Provide the (x, y) coordinate of the cell's center where the given text is located.  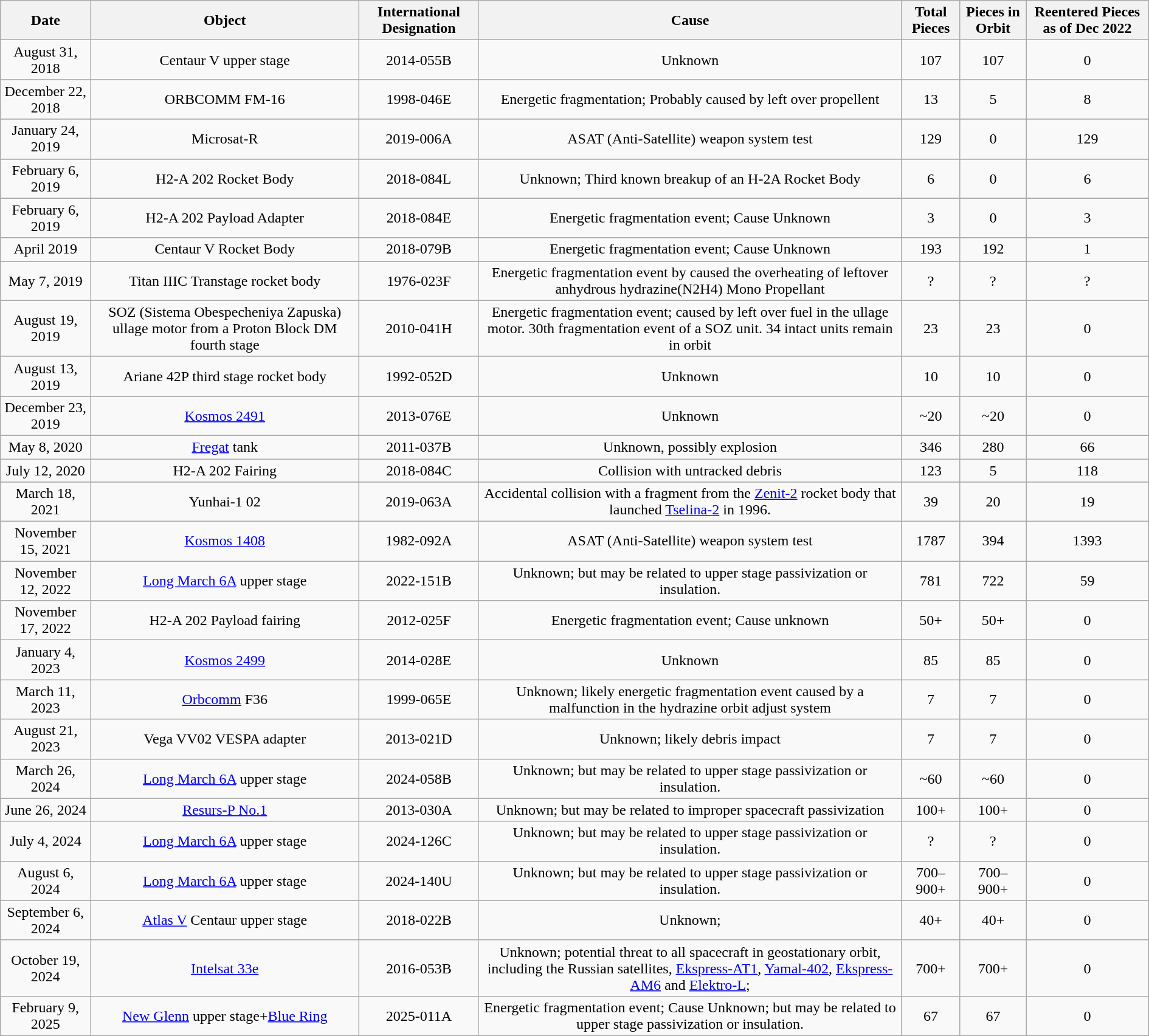
New Glenn upper stage+Blue Ring (225, 1015)
2018-084E (419, 218)
2011-037B (419, 447)
1787 (931, 541)
March 11, 2023 (46, 699)
1999-065E (419, 699)
2024-058B (419, 778)
Pieces in Orbit (993, 21)
June 26, 2024 (46, 810)
20 (993, 502)
November 15, 2021 (46, 541)
November 12, 2022 (46, 581)
Ariane 42P third stage rocket body (225, 376)
2025-011A (419, 1015)
394 (993, 541)
Atlas V Centaur upper stage (225, 920)
Collision with untracked debris (690, 470)
Total Pieces (931, 21)
January 24, 2019 (46, 139)
2019-006A (419, 139)
Object (225, 21)
722 (993, 581)
International Designation (419, 21)
2024-140U (419, 880)
Orbcomm F36 (225, 699)
May 7, 2019 (46, 281)
2014-055B (419, 60)
August 19, 2019 (46, 328)
July 12, 2020 (46, 470)
Kosmos 2499 (225, 660)
Vega VV02 VESPA adapter (225, 739)
2013-030A (419, 810)
Unknown; likely energetic fragmentation event caused by a malfunction in the hydrazine orbit adjust system (690, 699)
December 23, 2019 (46, 416)
2018-022B (419, 920)
September 6, 2024 (46, 920)
781 (931, 581)
59 (1088, 581)
346 (931, 447)
2013-076E (419, 416)
Resurs-P No.1 (225, 810)
Energetic fragmentation event; Cause unknown (690, 620)
August 13, 2019 (46, 376)
H2-A 202 Payload Adapter (225, 218)
2018-084C (419, 470)
123 (931, 470)
39 (931, 502)
1976-023F (419, 281)
August 31, 2018 (46, 60)
Microsat-R (225, 139)
Kosmos 2491 (225, 416)
Fregat tank (225, 447)
1992-052D (419, 376)
Energetic fragmentation event; Cause Unknown; but may be related to upper stage passivization or insulation. (690, 1015)
13 (931, 100)
Date (46, 21)
March 18, 2021 (46, 502)
Energetic fragmentation event by caused the overheating of leftover anhydrous hydrazine(N2H4) Mono Propellant (690, 281)
Unknown; Third known breakup of an H-2A Rocket Body (690, 179)
2012-025F (419, 620)
192 (993, 249)
May 8, 2020 (46, 447)
H2-A 202 Fairing (225, 470)
Energetic fragmentation; Probably caused by left over propellent (690, 100)
December 22, 2018 (46, 100)
1982-092A (419, 541)
2013-021D (419, 739)
Unknown, possibly explosion (690, 447)
January 4, 2023 (46, 660)
Unknown; but may be related to improper spacecraft passivization (690, 810)
Energetic fragmentation event; caused by left over fuel in the ullage motor. 30th fragmentation event of a SOZ unit. 34 intact units remain in orbit (690, 328)
1393 (1088, 541)
Cause (690, 21)
August 6, 2024 (46, 880)
November 17, 2022 (46, 620)
1998-046E (419, 100)
2024-126C (419, 841)
July 4, 2024 (46, 841)
2016-053B (419, 968)
Reentered Pieces as of Dec 2022 (1088, 21)
280 (993, 447)
H2-A 202 Payload fairing (225, 620)
February 9, 2025 (46, 1015)
Yunhai-1 02 (225, 502)
2018-084L (419, 179)
1 (1088, 249)
193 (931, 249)
66 (1088, 447)
2022-151B (419, 581)
2014-028E (419, 660)
Intelsat 33e (225, 968)
2018-079B (419, 249)
October 19, 2024 (46, 968)
August 21, 2023 (46, 739)
2010-041H (419, 328)
2019-063A (419, 502)
ORBCOMM FM-16 (225, 100)
118 (1088, 470)
19 (1088, 502)
Kosmos 1408 (225, 541)
H2-A 202 Rocket Body (225, 179)
Titan IIIC Transtage rocket body (225, 281)
April 2019 (46, 249)
Unknown; likely debris impact (690, 739)
Accidental collision with a fragment from the Zenit-2 rocket body that launched Tselina-2 in 1996. (690, 502)
Centaur V Rocket Body (225, 249)
SOZ (Sistema Obespecheniya Zapuska) ullage motor from a Proton Block DM fourth stage (225, 328)
8 (1088, 100)
Unknown; (690, 920)
Centaur V upper stage (225, 60)
March 26, 2024 (46, 778)
